Extract the (X, Y) coordinate from the center of the cell holding the provided text.  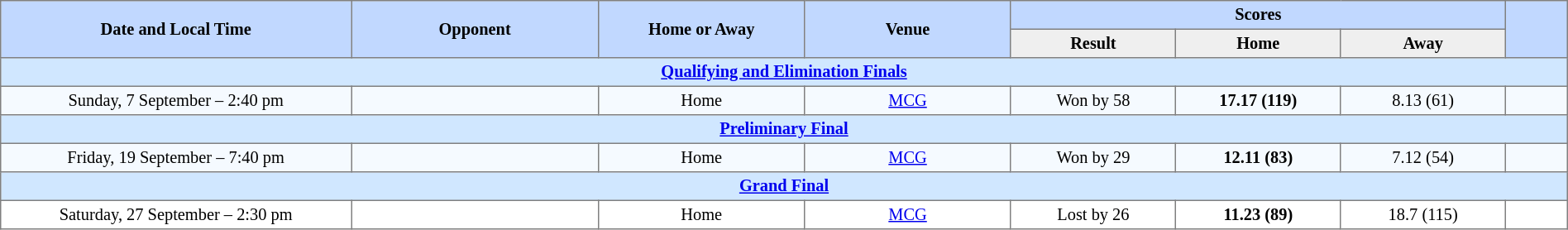
Sunday, 7 September – 2:40 pm (176, 100)
Opponent (475, 30)
Preliminary Final (784, 129)
8.13 (61) (1422, 100)
Scores (1258, 15)
Venue (908, 30)
7.12 (54) (1422, 157)
Friday, 19 September – 7:40 pm (176, 157)
Away (1422, 43)
Home or Away (701, 30)
Won by 29 (1093, 157)
11.23 (89) (1259, 214)
Date and Local Time (176, 30)
Grand Final (784, 186)
Won by 58 (1093, 100)
12.11 (83) (1259, 157)
Lost by 26 (1093, 214)
Saturday, 27 September – 2:30 pm (176, 214)
17.17 (119) (1259, 100)
Qualifying and Elimination Finals (784, 72)
18.7 (115) (1422, 214)
Result (1093, 43)
